Provide the (X, Y) coordinate of the cell's center where the given text is located.  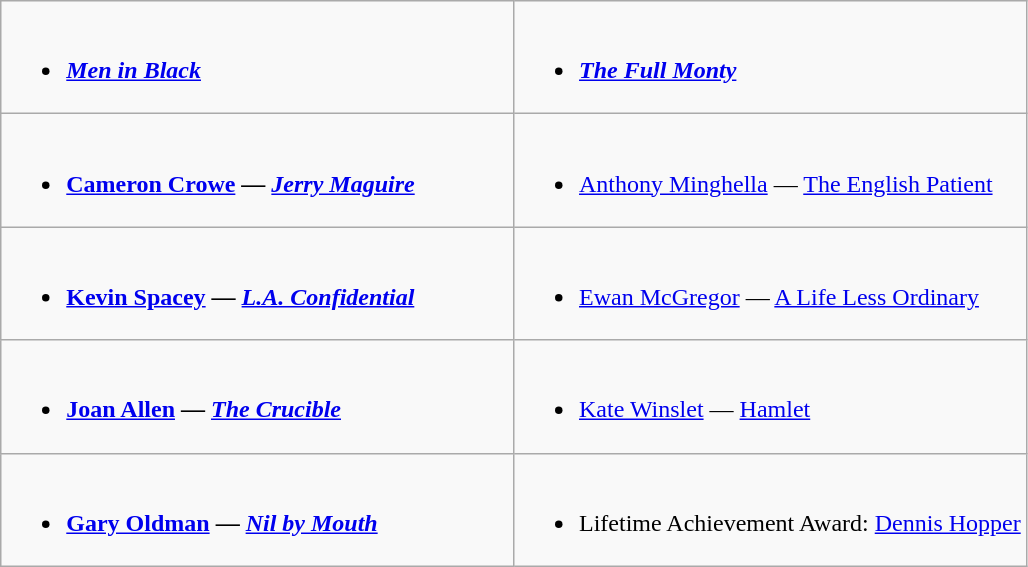
Kate Winslet — Hamlet (770, 396)
Anthony Minghella — The English Patient (770, 170)
Joan Allen — The Crucible (258, 396)
The Full Monty (770, 58)
Men in Black (258, 58)
Cameron Crowe — Jerry Maguire (258, 170)
Kevin Spacey — L.A. Confidential (258, 284)
Lifetime Achievement Award: Dennis Hopper (770, 510)
Ewan McGregor — A Life Less Ordinary (770, 284)
Gary Oldman — Nil by Mouth (258, 510)
